Output the (x, y) coordinate of the center of the cell containing the given text.  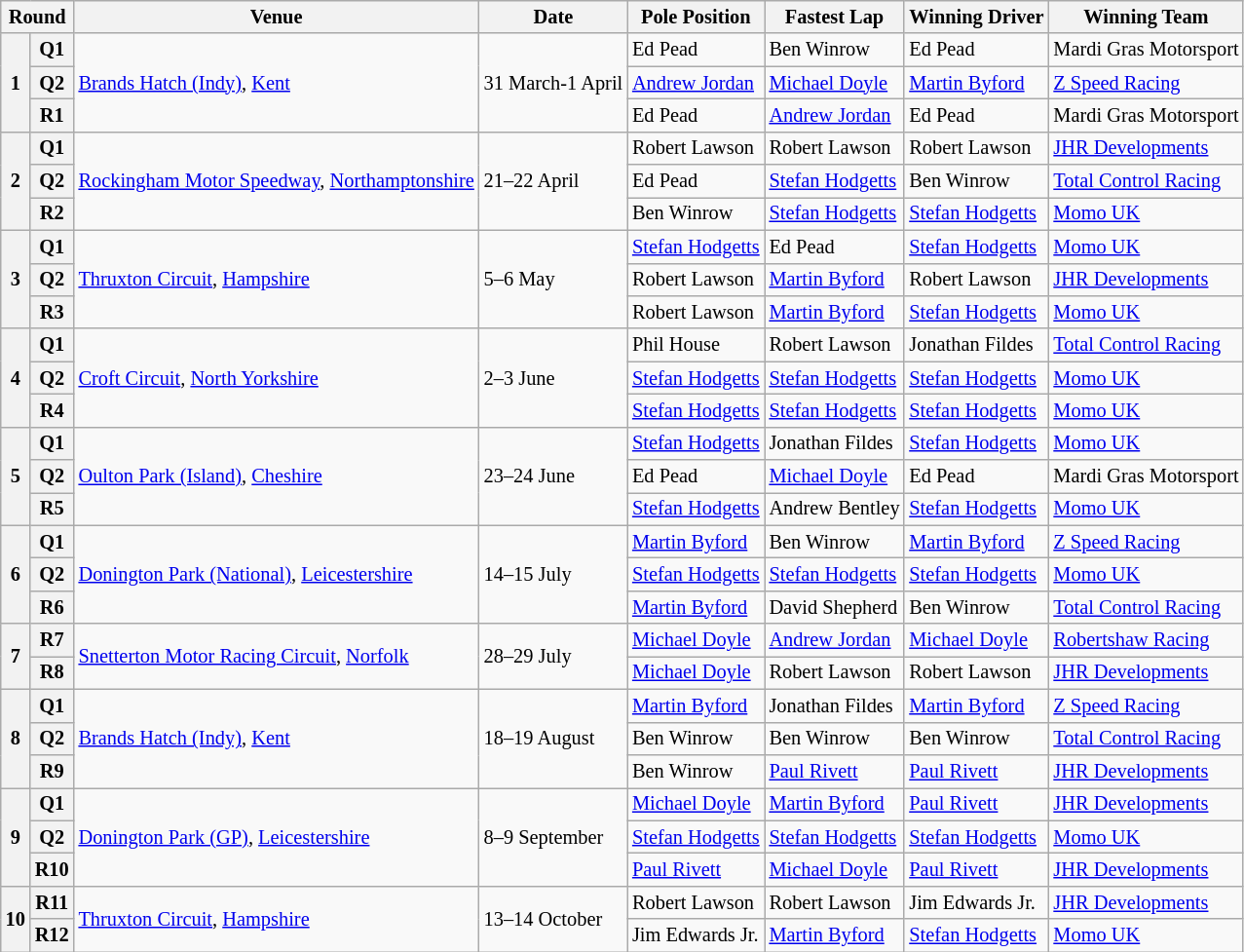
Winning Driver (976, 17)
R12 (53, 935)
2–3 June (553, 378)
10 (16, 918)
4 (16, 378)
8 (16, 739)
Round (37, 17)
Donington Park (National), Leicestershire (277, 575)
R9 (53, 771)
21–22 April (553, 181)
R10 (53, 869)
8–9 September (553, 836)
9 (16, 836)
R5 (53, 509)
Rockingham Motor Speedway, Northamptonshire (277, 181)
28–29 July (553, 657)
R1 (53, 115)
23–24 June (553, 476)
5 (16, 476)
Oulton Park (Island), Cheshire (277, 476)
Andrew Bentley (835, 509)
18–19 August (553, 739)
7 (16, 657)
Pole Position (696, 17)
R4 (53, 410)
1 (16, 82)
Robertshaw Racing (1146, 640)
5–6 May (553, 279)
6 (16, 575)
Winning Team (1146, 17)
Donington Park (GP), Leicestershire (277, 836)
Date (553, 17)
3 (16, 279)
14–15 July (553, 575)
R6 (53, 607)
2 (16, 181)
R8 (53, 672)
Venue (277, 17)
Snetterton Motor Racing Circuit, Norfolk (277, 657)
R7 (53, 640)
Phil House (696, 345)
R11 (53, 902)
13–14 October (553, 918)
Fastest Lap (835, 17)
David Shepherd (835, 607)
R2 (53, 213)
Croft Circuit, North Yorkshire (277, 378)
31 March-1 April (553, 82)
R3 (53, 312)
